For the text-containing cell, return its midpoint in (X, Y) coordinate format. 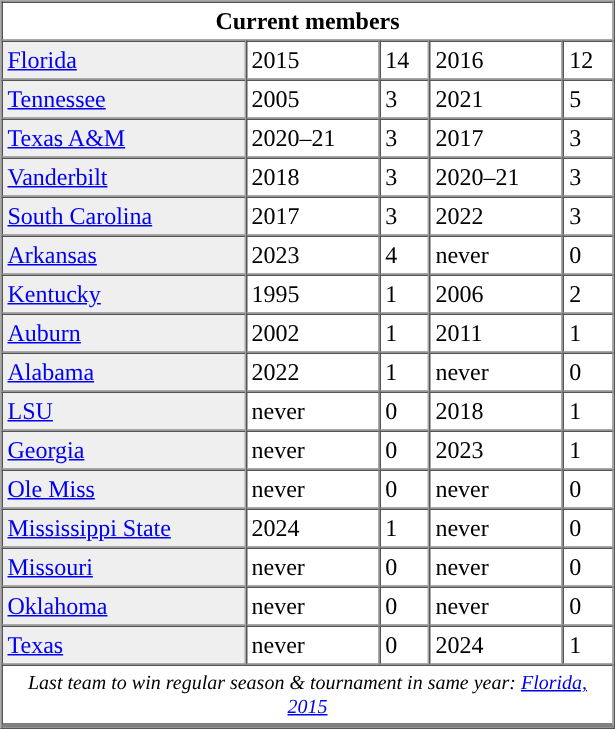
12 (588, 60)
2015 (313, 60)
14 (404, 60)
Missouri (124, 568)
2005 (313, 100)
Vanderbilt (124, 178)
Oklahoma (124, 606)
2002 (313, 334)
2006 (496, 294)
5 (588, 100)
Texas (124, 646)
2021 (496, 100)
Last team to win regular season & tournament in same year: Florida, 2015 (308, 696)
2011 (496, 334)
Florida (124, 60)
South Carolina (124, 216)
Texas A&M (124, 138)
Kentucky (124, 294)
Alabama (124, 372)
LSU (124, 412)
Tennessee (124, 100)
Current members (308, 22)
Ole Miss (124, 490)
4 (404, 256)
Georgia (124, 450)
Arkansas (124, 256)
2 (588, 294)
2016 (496, 60)
Mississippi State (124, 528)
Auburn (124, 334)
1995 (313, 294)
